Identify which cell holds the provided text, then report its (x, y) central coordinate. 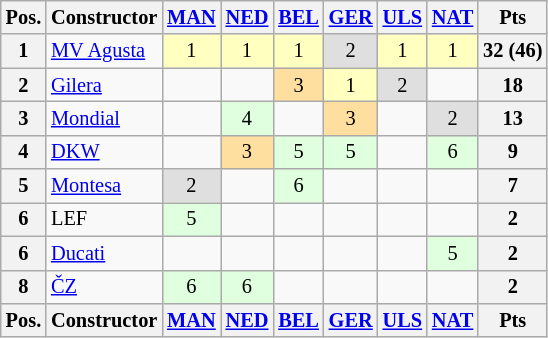
Ducati (104, 253)
ČZ (104, 287)
13 (512, 118)
LEF (104, 219)
9 (512, 152)
Mondial (104, 118)
DKW (104, 152)
8 (24, 287)
Gilera (104, 85)
Montesa (104, 186)
18 (512, 85)
7 (512, 186)
MV Agusta (104, 51)
32 (46) (512, 51)
